Detect which cell encompasses the target text, then output its (X, Y) center coordinate. 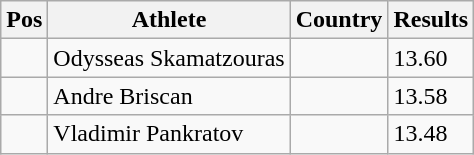
13.60 (431, 58)
13.48 (431, 134)
Athlete (169, 20)
Results (431, 20)
Vladimir Pankratov (169, 134)
Pos (24, 20)
13.58 (431, 96)
Odysseas Skamatzouras (169, 58)
Andre Briscan (169, 96)
Country (339, 20)
